Extract the [X, Y] coordinate from the center of the cell holding the provided text.  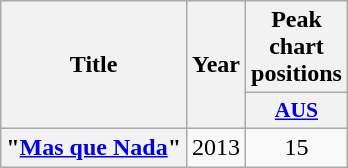
AUS [297, 111]
Peak chart positions [297, 47]
Year [216, 65]
2013 [216, 147]
Title [94, 65]
"Mas que Nada" [94, 147]
15 [297, 147]
